For the text-containing cell, return its midpoint in [X, Y] coordinate format. 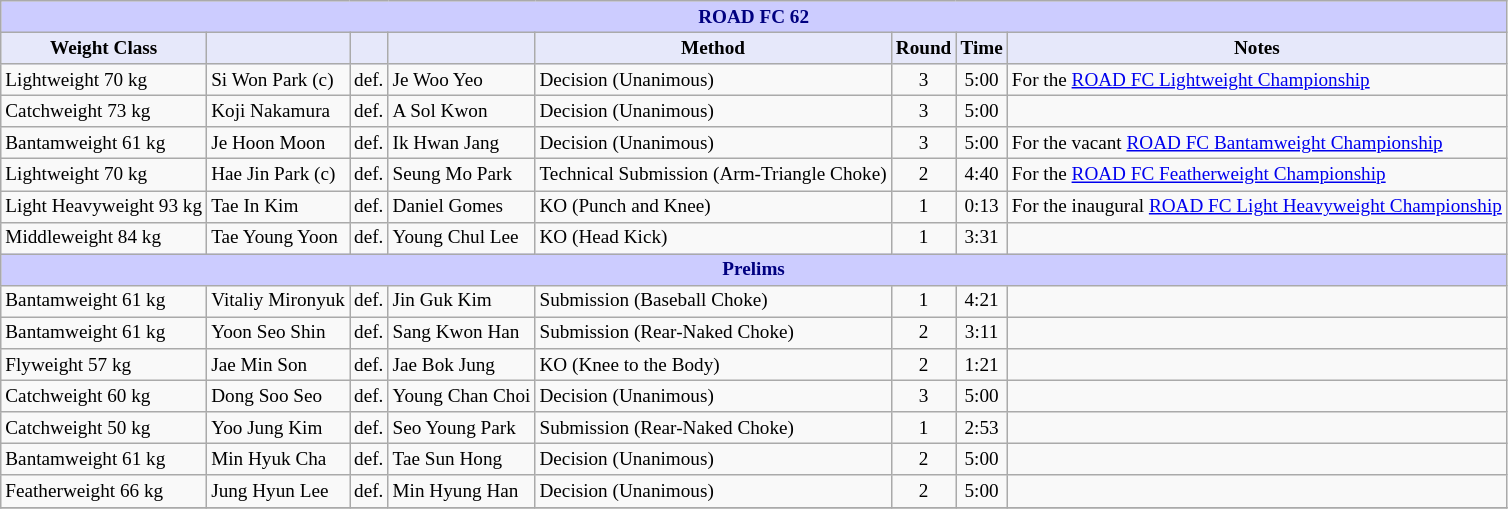
Yoo Jung Kim [278, 428]
Yoon Seo Shin [278, 333]
Flyweight 57 kg [104, 365]
Koji Nakamura [278, 111]
Vitaliy Mironyuk [278, 301]
Jae Bok Jung [462, 365]
Jin Guk Kim [462, 301]
Catchweight 73 kg [104, 111]
For the vacant ROAD FC Bantamweight Championship [1256, 143]
Technical Submission (Arm-Triangle Choke) [713, 175]
Catchweight 60 kg [104, 396]
1:21 [982, 365]
Seo Young Park [462, 428]
For the ROAD FC Featherweight Championship [1256, 175]
KO (Punch and Knee) [713, 206]
Seung Mo Park [462, 175]
Min Hyung Han [462, 491]
4:21 [982, 301]
Jae Min Son [278, 365]
Round [924, 48]
Dong Soo Seo [278, 396]
Young Chul Lee [462, 238]
Min Hyuk Cha [278, 460]
For the ROAD FC Lightweight Championship [1256, 80]
Weight Class [104, 48]
Method [713, 48]
Daniel Gomes [462, 206]
ROAD FC 62 [754, 17]
Tae In Kim [278, 206]
Jung Hyun Lee [278, 491]
Ik Hwan Jang [462, 143]
KO (Head Kick) [713, 238]
Sang Kwon Han [462, 333]
For the inaugural ROAD FC Light Heavyweight Championship [1256, 206]
0:13 [982, 206]
3:31 [982, 238]
Featherweight 66 kg [104, 491]
Notes [1256, 48]
Tae Young Yoon [278, 238]
Young Chan Choi [462, 396]
Middleweight 84 kg [104, 238]
KO (Knee to the Body) [713, 365]
Tae Sun Hong [462, 460]
Je Hoon Moon [278, 143]
2:53 [982, 428]
3:11 [982, 333]
Je Woo Yeo [462, 80]
Si Won Park (c) [278, 80]
Time [982, 48]
A Sol Kwon [462, 111]
Prelims [754, 270]
Light Heavyweight 93 kg [104, 206]
Submission (Baseball Choke) [713, 301]
Hae Jin Park (c) [278, 175]
Catchweight 50 kg [104, 428]
4:40 [982, 175]
